Find where the given text appears and provide that cell's center as [X, Y] coordinate. 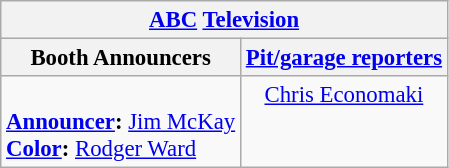
Booth Announcers [121, 58]
Announcer: Jim McKay Color: Rodger Ward [121, 122]
Chris Economaki [344, 122]
ABC Television [224, 20]
Pit/garage reporters [344, 58]
